Detect which cell encompasses the target text, then output its [X, Y] center coordinate. 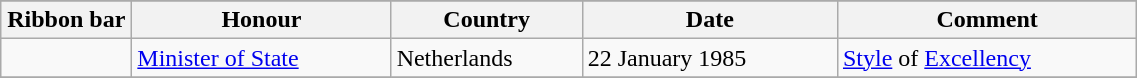
Country [486, 20]
Ribbon bar [66, 20]
Honour [262, 20]
Comment [986, 20]
Minister of State [262, 58]
Date [710, 20]
Style of Excellency [986, 58]
Netherlands [486, 58]
22 January 1985 [710, 58]
